Return (x, y) of the center of cell containing provided text 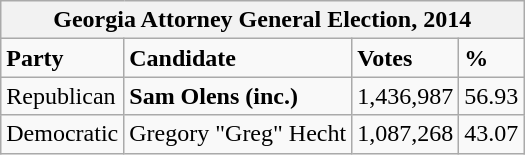
Democratic (62, 134)
Votes (406, 58)
Republican (62, 96)
1,087,268 (406, 134)
Candidate (238, 58)
% (492, 58)
Party (62, 58)
1,436,987 (406, 96)
43.07 (492, 134)
56.93 (492, 96)
Georgia Attorney General Election, 2014 (262, 20)
Sam Olens (inc.) (238, 96)
Gregory "Greg" Hecht (238, 134)
